For the text-containing cell, return its midpoint in [x, y] coordinate format. 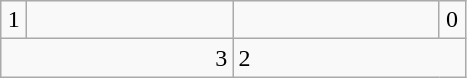
3 [117, 58]
1 [14, 20]
0 [452, 20]
2 [349, 58]
